From the cell containing the given text, extract its center point as [X, Y] coordinate. 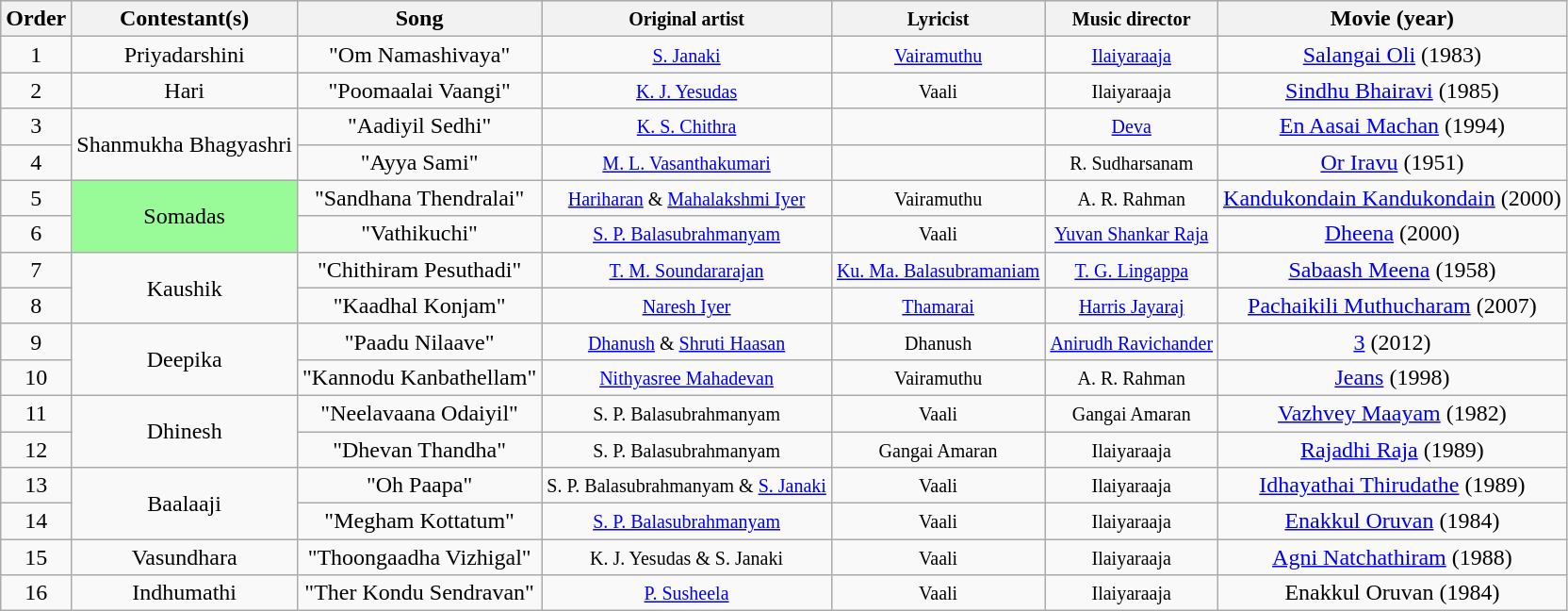
Hari [185, 91]
Dhanush & Shruti Haasan [687, 341]
K. J. Yesudas & S. Janaki [687, 557]
S. Janaki [687, 55]
"Aadiyil Sedhi" [418, 126]
P. Susheela [687, 593]
T. M. Soundararajan [687, 270]
Order [36, 19]
Naresh Iyer [687, 305]
M. L. Vasanthakumari [687, 162]
Ku. Ma. Balasubramaniam [938, 270]
11 [36, 413]
R. Sudharsanam [1132, 162]
S. P. Balasubrahmanyam & S. Janaki [687, 486]
K. S. Chithra [687, 126]
Kandukondain Kandukondain (2000) [1393, 198]
3 [36, 126]
"Kannodu Kanbathellam" [418, 377]
13 [36, 486]
Shanmukha Bhagyashri [185, 144]
"Chithiram Pesuthadi" [418, 270]
Kaushik [185, 288]
"Megham Kottatum" [418, 521]
Deepika [185, 359]
12 [36, 450]
8 [36, 305]
"Poomaalai Vaangi" [418, 91]
Nithyasree Mahadevan [687, 377]
Rajadhi Raja (1989) [1393, 450]
"Om Namashivaya" [418, 55]
4 [36, 162]
K. J. Yesudas [687, 91]
Sindhu Bhairavi (1985) [1393, 91]
Indhumathi [185, 593]
Jeans (1998) [1393, 377]
Yuvan Shankar Raja [1132, 234]
Lyricist [938, 19]
"Oh Paapa" [418, 486]
"Kaadhal Konjam" [418, 305]
"Vathikuchi" [418, 234]
Or Iravu (1951) [1393, 162]
16 [36, 593]
"Ayya Sami" [418, 162]
Song [418, 19]
"Ther Kondu Sendravan" [418, 593]
1 [36, 55]
Dhanush [938, 341]
9 [36, 341]
Vasundhara [185, 557]
Agni Natchathiram (1988) [1393, 557]
Anirudh Ravichander [1132, 341]
T. G. Lingappa [1132, 270]
3 (2012) [1393, 341]
Original artist [687, 19]
10 [36, 377]
Salangai Oli (1983) [1393, 55]
7 [36, 270]
14 [36, 521]
15 [36, 557]
Music director [1132, 19]
Dhinesh [185, 431]
Thamarai [938, 305]
Vazhvey Maayam (1982) [1393, 413]
Somadas [185, 216]
"Sandhana Thendralai" [418, 198]
"Neelavaana Odaiyil" [418, 413]
6 [36, 234]
Sabaash Meena (1958) [1393, 270]
Contestant(s) [185, 19]
"Paadu Nilaave" [418, 341]
Baalaaji [185, 504]
5 [36, 198]
Pachaikili Muthucharam (2007) [1393, 305]
"Thoongaadha Vizhigal" [418, 557]
2 [36, 91]
Dheena (2000) [1393, 234]
Idhayathai Thirudathe (1989) [1393, 486]
Hariharan & Mahalakshmi Iyer [687, 198]
En Aasai Machan (1994) [1393, 126]
Harris Jayaraj [1132, 305]
Movie (year) [1393, 19]
Deva [1132, 126]
"Dhevan Thandha" [418, 450]
Priyadarshini [185, 55]
